Return the [X, Y] coordinate for the center point of the cell that contains the specified text.  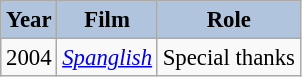
2004 [29, 58]
Special thanks [228, 58]
Year [29, 20]
Role [228, 20]
Spanglish [107, 58]
Film [107, 20]
